Find where the given text appears and provide that cell's center as (X, Y) coordinate. 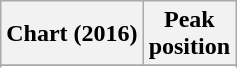
Peak position (189, 34)
Chart (2016) (72, 34)
